Pinpoint the cell where the given text exists, returning its (x, y) midpoint coordinate. 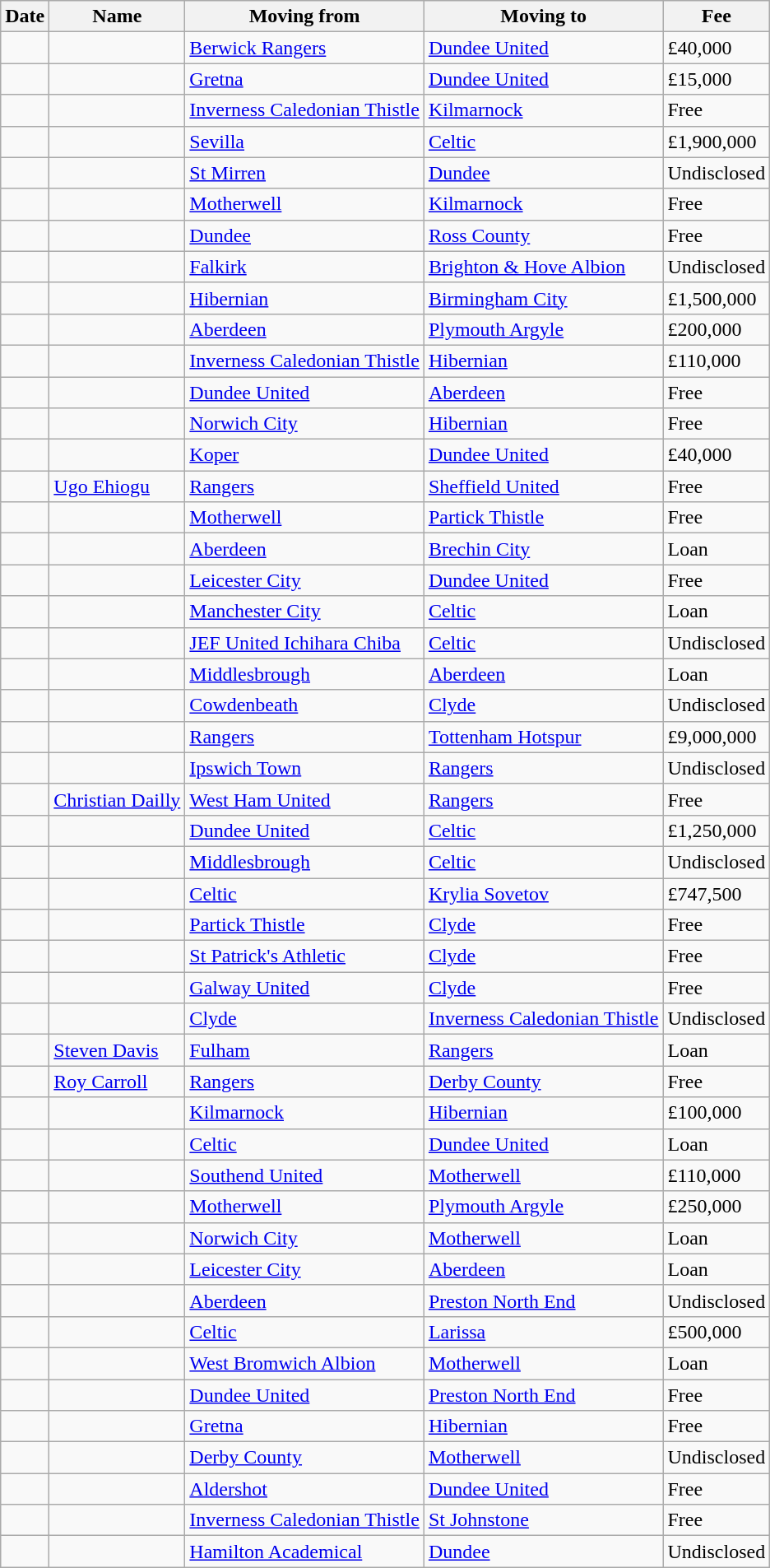
Koper (304, 455)
Brighton & Hove Albion (543, 267)
£500,000 (717, 1332)
West Bromwich Albion (304, 1363)
£747,500 (717, 893)
Fee (717, 16)
Aldershot (304, 1489)
St Patrick's Athletic (304, 956)
Hamilton Academical (304, 1552)
St Johnstone (543, 1520)
Galway United (304, 988)
Falkirk (304, 267)
£100,000 (717, 1113)
Sheffield United (543, 486)
Fulham (304, 1050)
Brechin City (543, 549)
St Mirren (304, 173)
West Ham United (304, 799)
Moving to (543, 16)
Southend United (304, 1175)
£1,250,000 (717, 831)
£1,500,000 (717, 298)
Ipswich Town (304, 768)
Krylia Sovetov (543, 893)
Larissa (543, 1332)
JEF United Ichihara Chiba (304, 643)
Sevilla (304, 142)
Name (117, 16)
Cowdenbeath (304, 705)
Ross County (543, 235)
Steven Davis (117, 1050)
Manchester City (304, 612)
Ugo Ehiogu (117, 486)
Date (25, 16)
Tottenham Hotspur (543, 737)
£250,000 (717, 1207)
Birmingham City (543, 298)
£9,000,000 (717, 737)
£15,000 (717, 79)
£200,000 (717, 329)
Moving from (304, 16)
£1,900,000 (717, 142)
Berwick Rangers (304, 48)
Roy Carroll (117, 1082)
Christian Dailly (117, 799)
